For the text-containing cell, return its midpoint in (X, Y) coordinate format. 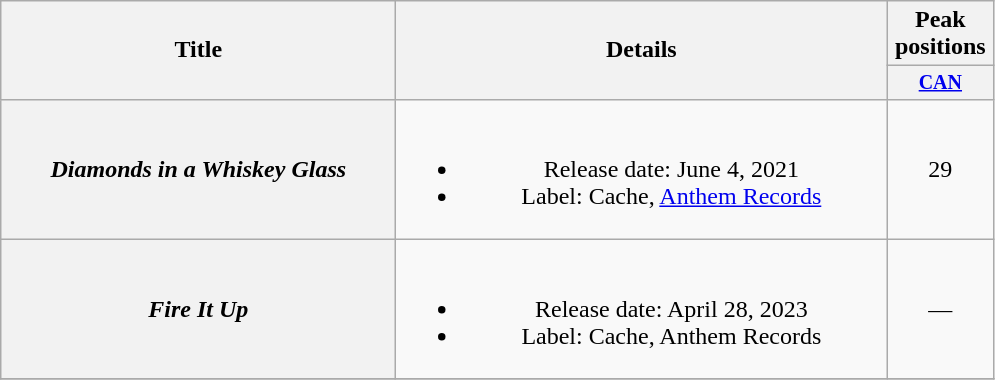
Diamonds in a Whiskey Glass (198, 169)
Peak positions (940, 34)
Release date: June 4, 2021Label: Cache, Anthem Records (642, 169)
— (940, 309)
Details (642, 50)
Title (198, 50)
CAN (940, 82)
29 (940, 169)
Fire It Up (198, 309)
Release date: April 28, 2023Label: Cache, Anthem Records (642, 309)
